From the cell containing the given text, extract its center point as [x, y] coordinate. 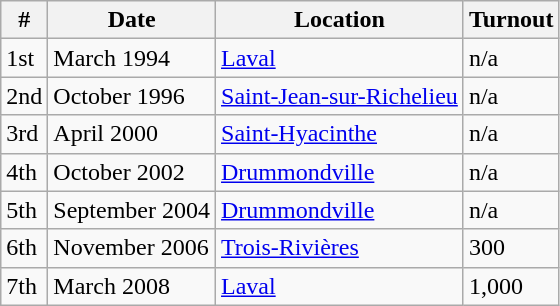
5th [24, 210]
Saint-Jean-sur-Richelieu [340, 96]
Turnout [511, 20]
6th [24, 248]
March 2008 [132, 286]
2nd [24, 96]
3rd [24, 134]
April 2000 [132, 134]
Location [340, 20]
Saint-Hyacinthe [340, 134]
7th [24, 286]
March 1994 [132, 58]
Trois-Rivières [340, 248]
September 2004 [132, 210]
4th [24, 172]
1st [24, 58]
1,000 [511, 286]
October 1996 [132, 96]
November 2006 [132, 248]
Date [132, 20]
# [24, 20]
October 2002 [132, 172]
300 [511, 248]
